Return the [X, Y] coordinate for the center point of the cell that contains the specified text.  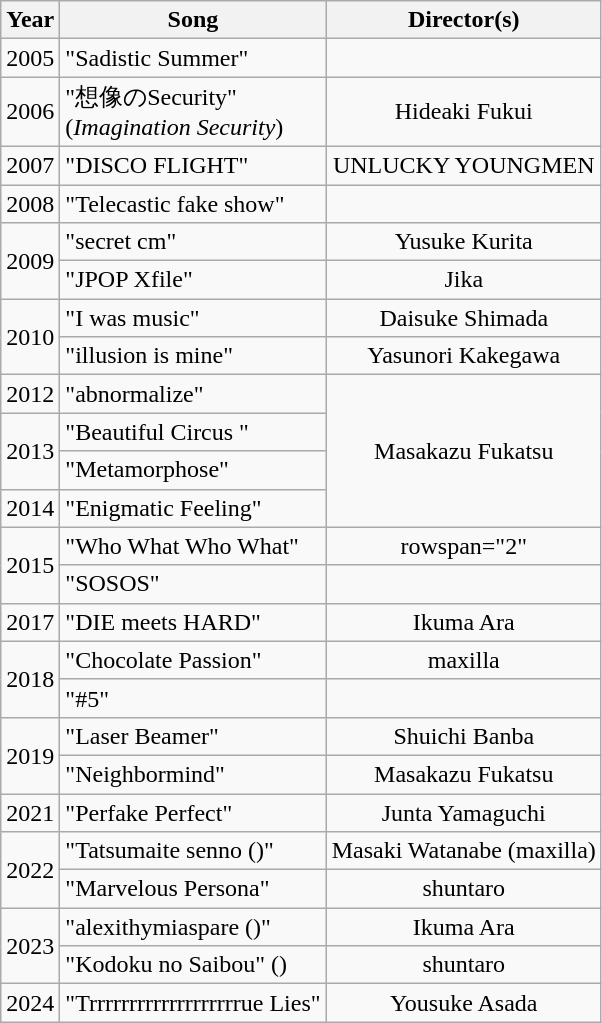
"alexithymiaspare ()" [193, 927]
Yousuke Asada [464, 1003]
"Telecastic fake show" [193, 203]
Shuichi Banba [464, 736]
Masaki Watanabe (maxilla) [464, 851]
Junta Yamaguchi [464, 813]
Hideaki Fukui [464, 112]
2009 [30, 261]
Jika [464, 280]
2012 [30, 394]
Director(s) [464, 20]
"secret cm" [193, 242]
2023 [30, 946]
"#5" [193, 698]
rowspan="2" [464, 546]
2008 [30, 203]
"DISCO FLIGHT" [193, 165]
2007 [30, 165]
"Who What Who What" [193, 546]
"Laser Beamer" [193, 736]
UNLUCKY YOUNGMEN [464, 165]
"Kodoku no Saibou" () [193, 965]
2013 [30, 451]
"DIE meets HARD" [193, 622]
2015 [30, 565]
"想像のSecurity"(Imagination Security) [193, 112]
2021 [30, 813]
"Sadistic Summer" [193, 58]
"Neighbormind" [193, 774]
"JPOP Xfile" [193, 280]
2018 [30, 679]
"I was music" [193, 318]
"SOSOS" [193, 584]
2024 [30, 1003]
Year [30, 20]
"Marvelous Persona" [193, 889]
Daisuke Shimada [464, 318]
"Perfake Perfect" [193, 813]
"Enigmatic Feeling" [193, 508]
"illusion is mine" [193, 356]
"Chocolate Passion" [193, 660]
"Metamorphose" [193, 470]
"Tatsumaite senno ()" [193, 851]
2010 [30, 337]
2006 [30, 112]
Song [193, 20]
"Beautiful Circus " [193, 432]
Yasunori Kakegawa [464, 356]
maxilla [464, 660]
"Trrrrrrrrrrrrrrrrrrrue Lies" [193, 1003]
"abnormalize" [193, 394]
2005 [30, 58]
2019 [30, 755]
2022 [30, 870]
2017 [30, 622]
2014 [30, 508]
Yusuke Kurita [464, 242]
